Detect which cell encompasses the target text, then output its (X, Y) center coordinate. 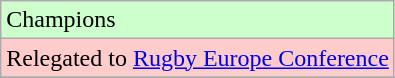
Champions (198, 20)
Relegated to Rugby Europe Conference (198, 58)
